Find where the given text appears and provide that cell's center as (x, y) coordinate. 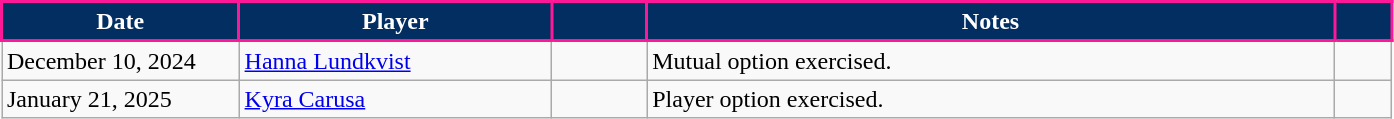
December 10, 2024 (121, 60)
Kyra Carusa (396, 99)
Notes (991, 22)
January 21, 2025 (121, 99)
Date (121, 22)
Hanna Lundkvist (396, 60)
Player (396, 22)
Player option exercised. (991, 99)
Mutual option exercised. (991, 60)
